Find where the given text appears and provide that cell's center as [x, y] coordinate. 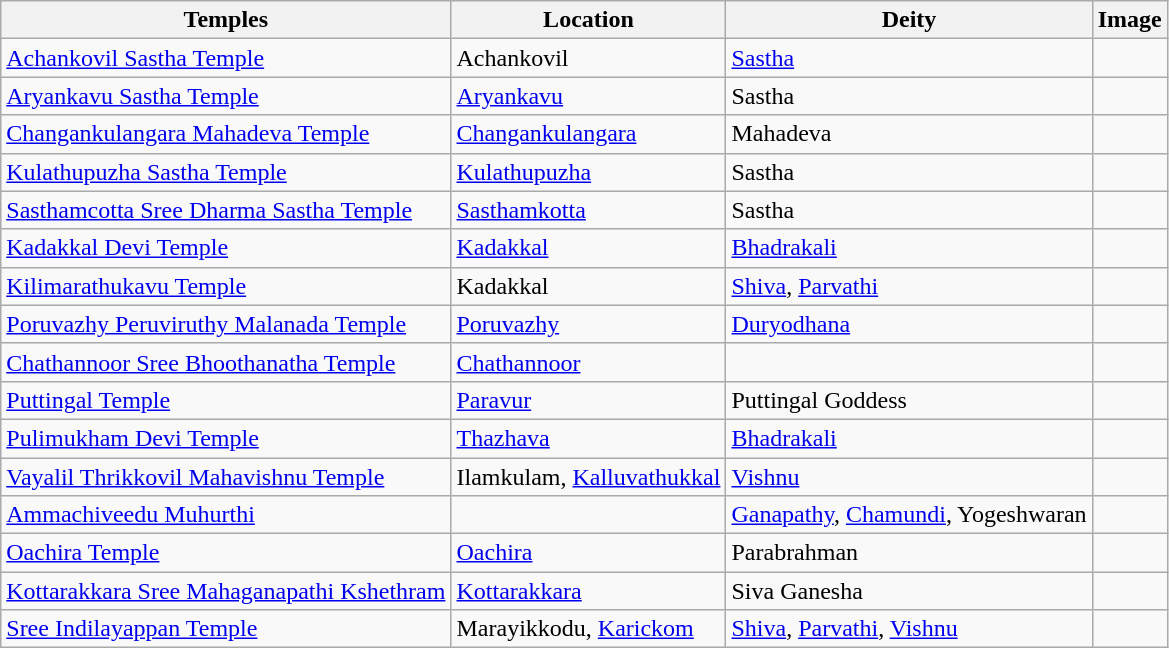
Achankovil Sastha Temple [226, 58]
Kilimarathukavu Temple [226, 286]
Siva Ganesha [909, 591]
Shiva, Parvathi, Vishnu [909, 629]
Parabrahman [909, 553]
Mahadeva [909, 134]
Poruvazhy [588, 324]
Duryodhana [909, 324]
Ammachiveedu Muhurthi [226, 515]
Kottarakkara Sree Mahaganapathi Kshethram [226, 591]
Sree Indilayappan Temple [226, 629]
Shiva, Parvathi [909, 286]
Kulathupuzha [588, 172]
Ilamkulam, Kalluvathukkal [588, 477]
Marayikkodu, Karickom [588, 629]
Vishnu [909, 477]
Changankulangara Mahadeva Temple [226, 134]
Paravur [588, 400]
Oachira [588, 553]
Deity [909, 20]
Temples [226, 20]
Changankulangara [588, 134]
Chathannoor [588, 362]
Thazhava [588, 438]
Kulathupuzha Sastha Temple [226, 172]
Kottarakkara [588, 591]
Sasthamcotta Sree Dharma Sastha Temple [226, 210]
Achankovil [588, 58]
Kadakkal Devi Temple [226, 248]
Aryankavu Sastha Temple [226, 96]
Aryankavu [588, 96]
Image [1130, 20]
Vayalil Thrikkovil Mahavishnu Temple [226, 477]
Pulimukham Devi Temple [226, 438]
Puttingal Temple [226, 400]
Puttingal Goddess [909, 400]
Oachira Temple [226, 553]
Sasthamkotta [588, 210]
Chathannoor Sree Bhoothanatha Temple [226, 362]
Location [588, 20]
Poruvazhy Peruviruthy Malanada Temple [226, 324]
Ganapathy, Chamundi, Yogeshwaran [909, 515]
